Pinpoint the cell where the given text exists, returning its [X, Y] midpoint coordinate. 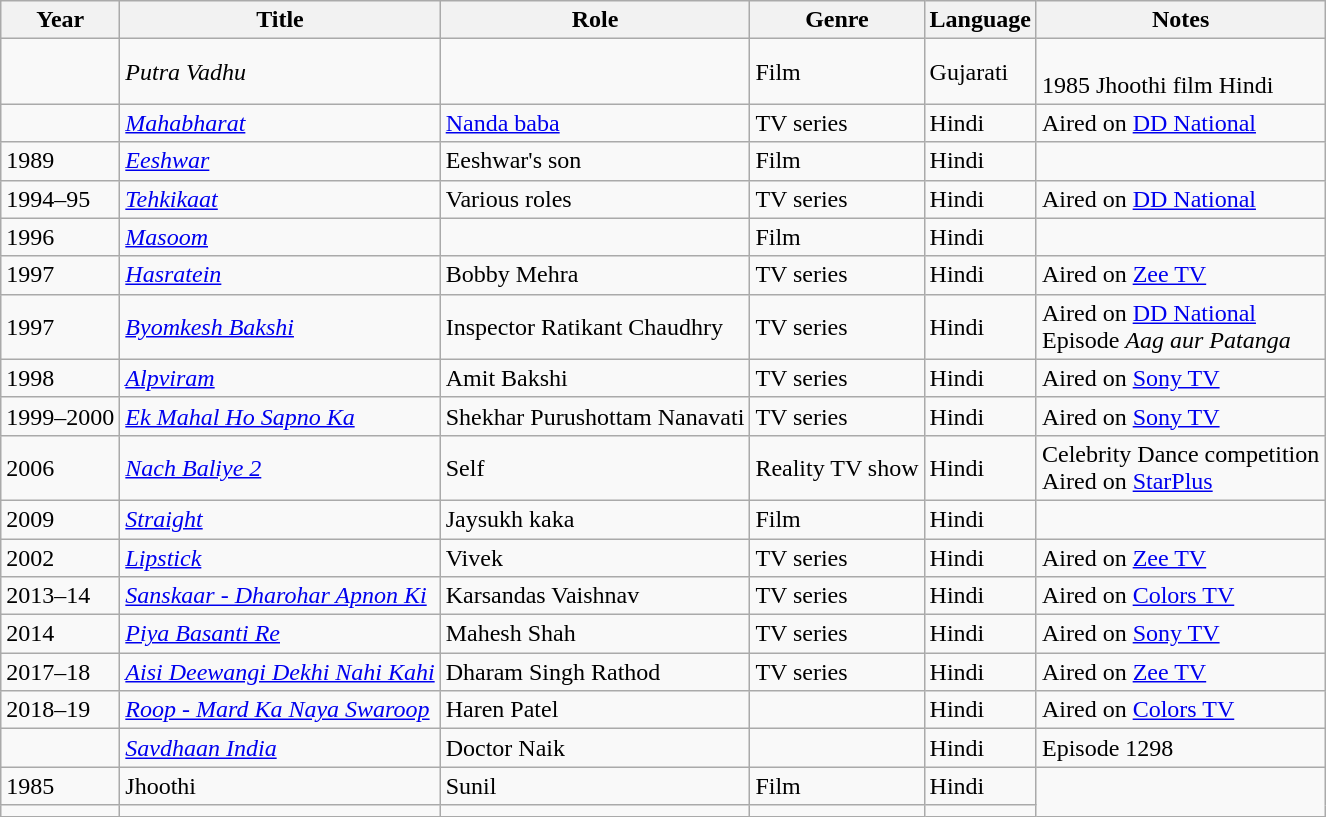
Piya Basanti Re [280, 634]
1989 [60, 161]
2006 [60, 468]
Gujarati [980, 72]
Language [980, 20]
Aisi Deewangi Dekhi Nahi Kahi [280, 672]
1996 [60, 237]
Eeshwar [280, 161]
Celebrity Dance competition Aired on StarPlus [1180, 468]
Shekhar Purushottam Nanavati [595, 416]
1998 [60, 378]
Self [595, 468]
Karsandas Vaishnav [595, 596]
Reality TV show [837, 468]
Straight [280, 519]
Doctor Naik [595, 748]
2013–14 [60, 596]
2018–19 [60, 710]
Bobby Mehra [595, 275]
Roop - Mard Ka Naya Swaroop [280, 710]
Title [280, 20]
Masoom [280, 237]
Ek Mahal Ho Sapno Ka [280, 416]
Mahesh Shah [595, 634]
Notes [1180, 20]
Byomkesh Bakshi [280, 326]
1985 [60, 786]
Nanda baba [595, 123]
Hasratein [280, 275]
Aired on DD National Episode Aag aur Patanga [1180, 326]
1999–2000 [60, 416]
Jaysukh kaka [595, 519]
Lipstick [280, 557]
Year [60, 20]
Jhoothi [280, 786]
1985 Jhoothi film Hindi [1180, 72]
Savdhaan India [280, 748]
2014 [60, 634]
Inspector Ratikant Chaudhry [595, 326]
Mahabharat [280, 123]
Episode 1298 [1180, 748]
1994–95 [60, 199]
Alpviram [280, 378]
Various roles [595, 199]
Dharam Singh Rathod [595, 672]
Putra Vadhu [280, 72]
Eeshwar's son [595, 161]
Sunil [595, 786]
Genre [837, 20]
Haren Patel [595, 710]
Sanskaar - Dharohar Apnon Ki [280, 596]
2009 [60, 519]
Tehkikaat [280, 199]
Amit Bakshi [595, 378]
Nach Baliye 2 [280, 468]
2017–18 [60, 672]
Vivek [595, 557]
2002 [60, 557]
Role [595, 20]
